Return the (X, Y) coordinate for the center point of the cell that contains the specified text.  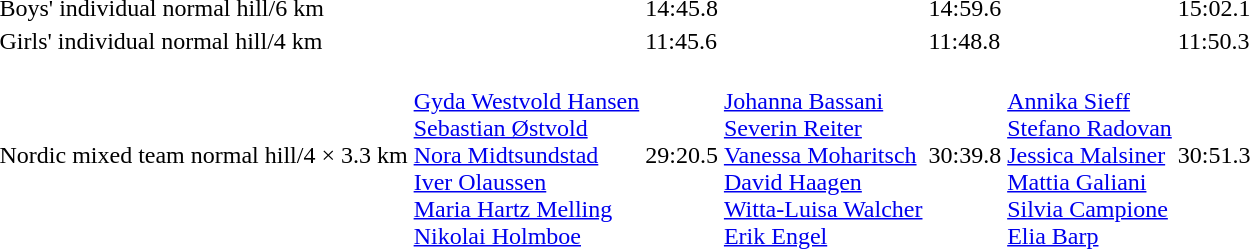
11:48.8 (965, 41)
11:45.6 (682, 41)
